Capture the cell that displays the provided text and extract its [x, y] central coordinate. 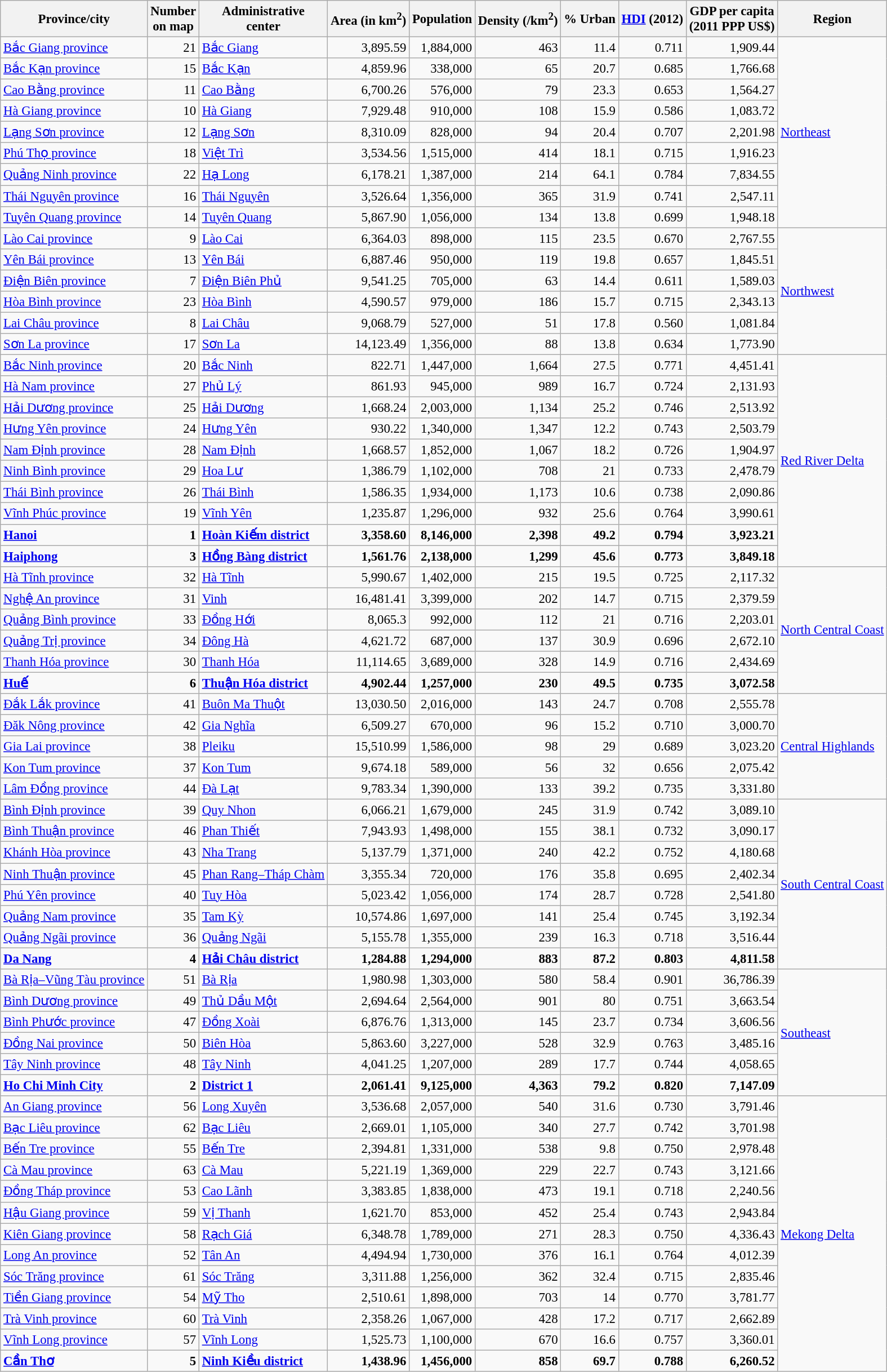
0.670 [652, 238]
0.734 [652, 1022]
North Central Coast [832, 630]
Gia Nghĩa [263, 726]
Kon Tum [263, 768]
Trà Vinh province [74, 1318]
Thái Bình [263, 492]
910,000 [443, 111]
34 [173, 641]
145 [518, 1022]
2,669.01 [368, 1128]
3,849.18 [732, 556]
1,299 [518, 556]
96 [518, 726]
2,510.61 [368, 1298]
52 [173, 1255]
1,402,000 [443, 577]
1,081.84 [732, 323]
4,621.72 [368, 641]
19.5 [590, 577]
3,534.56 [368, 154]
2,061.41 [368, 1086]
Long Xuyên [263, 1107]
1,235.87 [368, 514]
45 [173, 874]
1,916.23 [732, 154]
1,564.27 [732, 90]
932 [518, 514]
338,000 [443, 69]
14.7 [590, 598]
Vĩnh Phúc province [74, 514]
49 [173, 1001]
7,929.48 [368, 111]
134 [518, 217]
35.8 [590, 874]
6,348.78 [368, 1234]
Hòa Bình province [74, 302]
Bình Định province [74, 810]
38 [173, 747]
14,123.49 [368, 344]
Province/city [74, 19]
26 [173, 492]
11.4 [590, 48]
1 [173, 535]
Rạch Giá [263, 1234]
3,192.34 [732, 916]
4,041.25 [368, 1064]
0.788 [652, 1361]
2,672.10 [732, 641]
0.707 [652, 132]
0.586 [652, 111]
1,067,000 [443, 1318]
3,383.85 [368, 1192]
27.7 [590, 1128]
3,485.16 [732, 1043]
4,451.41 [732, 365]
Numberon map [173, 19]
1,387,000 [443, 175]
12.2 [590, 429]
0.726 [652, 450]
1,730,000 [443, 1255]
Sơn La province [74, 344]
Hoa Lư [263, 471]
An Giang province [74, 1107]
15 [173, 69]
30.9 [590, 641]
1,621.70 [368, 1213]
32.4 [590, 1276]
Tây Ninh province [74, 1064]
Lào Cai province [74, 238]
Region [832, 19]
16,481.41 [368, 598]
1,668.24 [368, 408]
0.770 [652, 1298]
43 [173, 852]
1,498,000 [443, 831]
54 [173, 1298]
Trà Vinh [263, 1318]
3,358.60 [368, 535]
87.2 [590, 958]
Ninh Kiều district [263, 1361]
2,943.84 [732, 1213]
1,525.73 [368, 1340]
Bắc Giang [263, 48]
4,012.39 [732, 1255]
10 [173, 111]
Northeast [832, 132]
186 [518, 302]
55 [173, 1149]
0.710 [652, 726]
Cao Bằng province [74, 90]
230 [518, 683]
580 [518, 980]
6,260.52 [732, 1361]
Southeast [832, 1033]
60 [173, 1318]
Bắc Kạn province [74, 69]
1,898,000 [443, 1298]
Ninh Thuận province [74, 874]
Bắc Kạn [263, 69]
11,114.65 [368, 662]
42.2 [590, 852]
Biên Hòa [263, 1043]
South Central Coast [832, 885]
945,000 [443, 387]
0.751 [652, 1001]
2,767.55 [732, 238]
Sơn La [263, 344]
2,003,000 [443, 408]
1,386.79 [368, 471]
Quảng Trị province [74, 641]
452 [518, 1213]
Bình Phước province [74, 1022]
23.5 [590, 238]
8,065.3 [368, 620]
670 [518, 1340]
36 [173, 937]
1,067 [518, 450]
0.695 [652, 874]
65 [518, 69]
15,510.99 [368, 747]
17.2 [590, 1318]
858 [518, 1361]
6,509.27 [368, 726]
7,147.09 [732, 1086]
59 [173, 1213]
2,978.48 [732, 1149]
1,331,000 [443, 1149]
9 [173, 238]
7,834.55 [732, 175]
25.6 [590, 514]
16 [173, 196]
0.728 [652, 895]
0.657 [652, 259]
0.653 [652, 90]
2,138,000 [443, 556]
930.22 [368, 429]
Long An province [74, 1255]
414 [518, 154]
0.732 [652, 831]
16.6 [590, 1340]
2,541.80 [732, 895]
Nha Trang [263, 852]
0.757 [652, 1340]
989 [518, 387]
8,146,000 [443, 535]
0.685 [652, 69]
1,102,000 [443, 471]
0.820 [652, 1086]
27 [173, 387]
5,990.67 [368, 577]
Quy Nhon [263, 810]
Kon Tum province [74, 768]
2,016,000 [443, 704]
Nghệ An province [74, 598]
48 [173, 1064]
3,526.64 [368, 196]
Hà Nam province [74, 387]
28.3 [590, 1234]
3,090.17 [732, 831]
2,835.46 [732, 1276]
3,663.54 [732, 1001]
Tuyên Quang province [74, 217]
Điện Biên province [74, 281]
Buôn Ma Thuột [263, 704]
Hồng Bàng district [263, 556]
2,057,000 [443, 1107]
2,478.79 [732, 471]
Lai Châu province [74, 323]
Area (in km2) [368, 19]
Cà Mau province [74, 1170]
822.71 [368, 365]
Ho Chi Minh City [74, 1086]
2,379.59 [732, 598]
4,058.65 [732, 1064]
Hậu Giang province [74, 1213]
3,227,000 [443, 1043]
57 [173, 1340]
0.708 [652, 704]
1,838,000 [443, 1192]
3,360.01 [732, 1340]
4,494.94 [368, 1255]
240 [518, 852]
24 [173, 429]
1,134 [518, 408]
687,000 [443, 641]
5 [173, 1361]
463 [518, 48]
9,068.79 [368, 323]
0.733 [652, 471]
1,884,000 [443, 48]
1,515,000 [443, 154]
Bà Rịa [263, 980]
1,390,000 [443, 789]
2 [173, 1086]
Yên Bái province [74, 259]
202 [518, 598]
18.2 [590, 450]
39 [173, 810]
119 [518, 259]
0.656 [652, 768]
Density (/km2) [518, 19]
3,311.88 [368, 1276]
720,000 [443, 874]
40 [173, 895]
174 [518, 895]
Cao Lãnh [263, 1192]
576,000 [443, 90]
Phan Rang–Tháp Chàm [263, 874]
527,000 [443, 323]
Thái Nguyên [263, 196]
289 [518, 1064]
1,100,000 [443, 1340]
Cao Bằng [263, 90]
589,000 [443, 768]
36,786.39 [732, 980]
0.634 [652, 344]
1,561.76 [368, 556]
1,668.57 [368, 450]
2,662.89 [732, 1318]
4 [173, 958]
14.4 [590, 281]
Hưng Yên province [74, 429]
Hải Châu district [263, 958]
5,863.60 [368, 1043]
Population [443, 19]
Đăk Nông province [74, 726]
2,117.32 [732, 577]
14.9 [590, 662]
6,700.26 [368, 90]
1,257,000 [443, 683]
1,438.96 [368, 1361]
Hà Giang [263, 111]
Lai Châu [263, 323]
4,859.96 [368, 69]
Bắc Giang province [74, 48]
0.725 [652, 577]
12 [173, 132]
3,089.10 [732, 810]
19 [173, 514]
2,240.56 [732, 1192]
1,852,000 [443, 450]
Yên Bái [263, 259]
0.803 [652, 958]
32.9 [590, 1043]
2,394.81 [368, 1149]
Bến Tre province [74, 1149]
Đồng Hới [263, 620]
5,867.90 [368, 217]
7 [173, 281]
0.773 [652, 556]
6,066.21 [368, 810]
0.771 [652, 365]
Thủ Dầu Một [263, 1001]
20 [173, 365]
992,000 [443, 620]
670,000 [443, 726]
2,201.98 [732, 132]
3,399,000 [443, 598]
Điện Biên Phủ [263, 281]
Northwest [832, 291]
4,363 [518, 1086]
25.2 [590, 408]
0.560 [652, 323]
80 [590, 1001]
Thái Nguyên province [74, 196]
Tuyên Quang [263, 217]
50 [173, 1043]
Vị Thanh [263, 1213]
31.6 [590, 1107]
3,606.56 [732, 1022]
Đông Hà [263, 641]
137 [518, 641]
Việt Trì [263, 154]
Đồng Xoài [263, 1022]
Đồng Nai province [74, 1043]
17.7 [590, 1064]
0.730 [652, 1107]
Thuận Hóa district [263, 683]
53 [173, 1192]
6,178.21 [368, 175]
1,284.88 [368, 958]
HDI (2012) [652, 19]
Hà Tĩnh province [74, 577]
1,207,000 [443, 1064]
Gia Lai province [74, 747]
Administrativecenter [263, 19]
3,072.58 [732, 683]
Thanh Hóa province [74, 662]
Quảng Ngãi [263, 937]
155 [518, 831]
Thái Bình province [74, 492]
2,358.26 [368, 1318]
6,364.03 [368, 238]
62 [173, 1128]
376 [518, 1255]
35 [173, 916]
828,000 [443, 132]
46 [173, 831]
1,371,000 [443, 852]
4,590.57 [368, 302]
District 1 [263, 1086]
Tiền Giang province [74, 1298]
16.7 [590, 387]
15.2 [590, 726]
Lâm Đồng province [74, 789]
0.711 [652, 48]
Hanoi [74, 535]
69.7 [590, 1361]
Bến Tre [263, 1149]
38.1 [590, 831]
901 [518, 1001]
2,090.86 [732, 492]
708 [518, 471]
2,547.11 [732, 196]
2,402.34 [732, 874]
Red River Delta [832, 460]
1,340,000 [443, 429]
Tam Kỳ [263, 916]
Phủ Lý [263, 387]
8 [173, 323]
11 [173, 90]
31 [173, 598]
143 [518, 704]
2,075.42 [732, 768]
1,679,000 [443, 810]
3,990.61 [732, 514]
1,313,000 [443, 1022]
79.2 [590, 1086]
108 [518, 111]
2,398 [518, 535]
23 [173, 302]
49.2 [590, 535]
49.5 [590, 683]
Tân An [263, 1255]
3,536.68 [368, 1107]
Pleiku [263, 747]
Bạc Liêu province [74, 1128]
28.7 [590, 895]
1,083.72 [732, 111]
0.794 [652, 535]
215 [518, 577]
Hải Dương [263, 408]
0.744 [652, 1064]
703 [518, 1298]
42 [173, 726]
10,574.86 [368, 916]
Hòa Bình [263, 302]
3 [173, 556]
1,697,000 [443, 916]
79 [518, 90]
1,456,000 [443, 1361]
1,294,000 [443, 958]
0.745 [652, 916]
Thanh Hóa [263, 662]
3,331.80 [732, 789]
0.696 [652, 641]
Kiên Giang province [74, 1234]
5,137.79 [368, 852]
Bắc Ninh province [74, 365]
3,923.21 [732, 535]
23.7 [590, 1022]
22.7 [590, 1170]
Phú Thọ province [74, 154]
1,586,000 [443, 747]
898,000 [443, 238]
2,343.13 [732, 302]
0.738 [652, 492]
229 [518, 1170]
Tuy Hòa [263, 895]
245 [518, 810]
214 [518, 175]
Bắc Ninh [263, 365]
4,811.58 [732, 958]
328 [518, 662]
3,516.44 [732, 937]
20.7 [590, 69]
538 [518, 1149]
41 [173, 704]
3,000.70 [732, 726]
17.8 [590, 323]
24.7 [590, 704]
3,121.66 [732, 1170]
13 [173, 259]
45.6 [590, 556]
19.1 [590, 1192]
17 [173, 344]
10.6 [590, 492]
271 [518, 1234]
94 [518, 132]
Quảng Nam province [74, 916]
1,845.51 [732, 259]
141 [518, 916]
28 [173, 450]
Hưng Yên [263, 429]
0.763 [652, 1043]
3,701.98 [732, 1128]
Lào Cai [263, 238]
0.901 [652, 980]
6,876.76 [368, 1022]
Nam Định province [74, 450]
428 [518, 1318]
4,336.43 [732, 1234]
112 [518, 620]
37 [173, 768]
2,131.93 [732, 387]
58.4 [590, 980]
1,589.03 [732, 281]
Mekong Delta [832, 1234]
1,766.68 [732, 69]
0.784 [652, 175]
7,943.93 [368, 831]
0.724 [652, 387]
Đà Lạt [263, 789]
20.4 [590, 132]
1,105,000 [443, 1128]
0.746 [652, 408]
0.611 [652, 281]
Quảng Ninh province [74, 175]
16.3 [590, 937]
2,564,000 [443, 1001]
861.93 [368, 387]
2,203.01 [732, 620]
365 [518, 196]
2,694.64 [368, 1001]
2,555.78 [732, 704]
1,173 [518, 492]
3,023.20 [732, 747]
3,781.77 [732, 1298]
979,000 [443, 302]
1,296,000 [443, 514]
6,887.46 [368, 259]
33 [173, 620]
Huế [74, 683]
3,355.34 [368, 874]
Đồng Tháp province [74, 1192]
Phú Yên province [74, 895]
15.9 [590, 111]
64.1 [590, 175]
25 [173, 408]
1,256,000 [443, 1276]
9,783.34 [368, 789]
1,303,000 [443, 980]
19.8 [590, 259]
Quảng Bình province [74, 620]
1,934,000 [443, 492]
9.8 [590, 1149]
5,023.42 [368, 895]
23.3 [590, 90]
Tây Ninh [263, 1064]
2,503.79 [732, 429]
133 [518, 789]
528 [518, 1043]
98 [518, 747]
362 [518, 1276]
Vinh [263, 598]
1,355,000 [443, 937]
4,902.44 [368, 683]
6 [173, 683]
705,000 [443, 281]
Central Highlands [832, 747]
1,980.98 [368, 980]
0.689 [652, 747]
883 [518, 958]
9,541.25 [368, 281]
1,447,000 [443, 365]
5,155.78 [368, 937]
44 [173, 789]
1,773.90 [732, 344]
0.741 [652, 196]
2,513.92 [732, 408]
Cần Thơ [74, 1361]
18.1 [590, 154]
22 [173, 175]
Khánh Hòa province [74, 852]
Ninh Bình province [74, 471]
176 [518, 874]
9,125,000 [443, 1086]
1,904.97 [732, 450]
Lạng Sơn [263, 132]
Lạng Sơn province [74, 132]
Haiphong [74, 556]
39.2 [590, 789]
9,674.18 [368, 768]
Phan Thiết [263, 831]
0.717 [652, 1318]
540 [518, 1107]
Vĩnh Yên [263, 514]
Hạ Long [263, 175]
0.699 [652, 217]
Hải Dương province [74, 408]
16.1 [590, 1255]
GDP per capita (2011 PPP US$) [732, 19]
2,434.69 [732, 662]
27.5 [590, 365]
239 [518, 937]
3,791.46 [732, 1107]
Đắk Lắk province [74, 704]
3,895.59 [368, 48]
8,310.09 [368, 132]
473 [518, 1192]
61 [173, 1276]
Vĩnh Long province [74, 1340]
15.7 [590, 302]
Bình Dương province [74, 1001]
88 [518, 344]
13,030.50 [368, 704]
115 [518, 238]
1,909.44 [732, 48]
1,948.18 [732, 217]
1,369,000 [443, 1170]
Hoàn Kiếm district [263, 535]
58 [173, 1234]
1,347 [518, 429]
% Urban [590, 19]
1,664 [518, 365]
Sóc Trăng [263, 1276]
47 [173, 1022]
Cà Mau [263, 1170]
30 [173, 662]
Hà Tĩnh [263, 577]
Quảng Ngãi province [74, 937]
Hà Giang province [74, 111]
5,221.19 [368, 1170]
340 [518, 1128]
Bình Thuận province [74, 831]
Sóc Trăng province [74, 1276]
0.752 [652, 852]
1,586.35 [368, 492]
3,689,000 [443, 662]
18 [173, 154]
950,000 [443, 259]
Mỹ Tho [263, 1298]
853,000 [443, 1213]
Bà Rịa–Vũng Tàu province [74, 980]
1,789,000 [443, 1234]
Vĩnh Long [263, 1340]
Nam Định [263, 450]
Da Nang [74, 958]
Bạc Liêu [263, 1128]
4,180.68 [732, 852]
